For the text-containing cell, return its midpoint in (x, y) coordinate format. 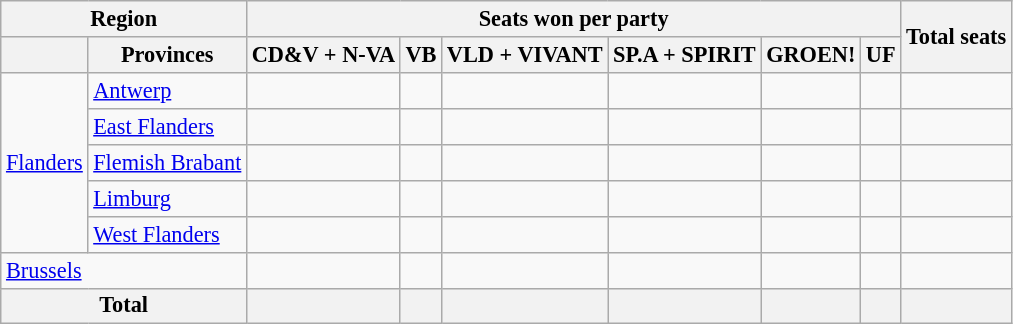
Antwerp (168, 90)
VB (420, 55)
Provinces (168, 55)
Flemish Brabant (168, 162)
UF (881, 55)
Flanders (44, 162)
Total (124, 306)
Limburg (168, 198)
SP.A + SPIRIT (684, 55)
West Flanders (168, 234)
Region (124, 19)
Total seats (956, 37)
GROEN! (811, 55)
East Flanders (168, 126)
Brussels (124, 270)
CD&V + N-VA (324, 55)
VLD + VIVANT (525, 55)
Seats won per party (574, 19)
